Identify which cell holds the provided text, then report its [X, Y] central coordinate. 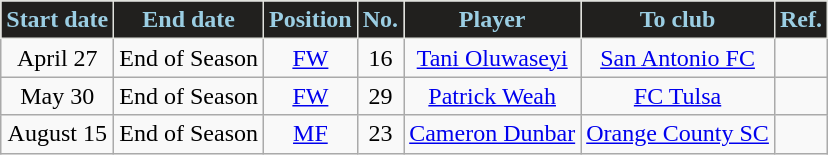
Player [492, 20]
16 [380, 58]
FC Tulsa [678, 96]
May 30 [58, 96]
San Antonio FC [678, 58]
29 [380, 96]
Position [311, 20]
Patrick Weah [492, 96]
August 15 [58, 134]
Start date [58, 20]
Cameron Dunbar [492, 134]
Tani Oluwaseyi [492, 58]
April 27 [58, 58]
Orange County SC [678, 134]
To club [678, 20]
23 [380, 134]
No. [380, 20]
Ref. [800, 20]
End date [189, 20]
MF [311, 134]
